Find where the given text appears and provide that cell's center as [x, y] coordinate. 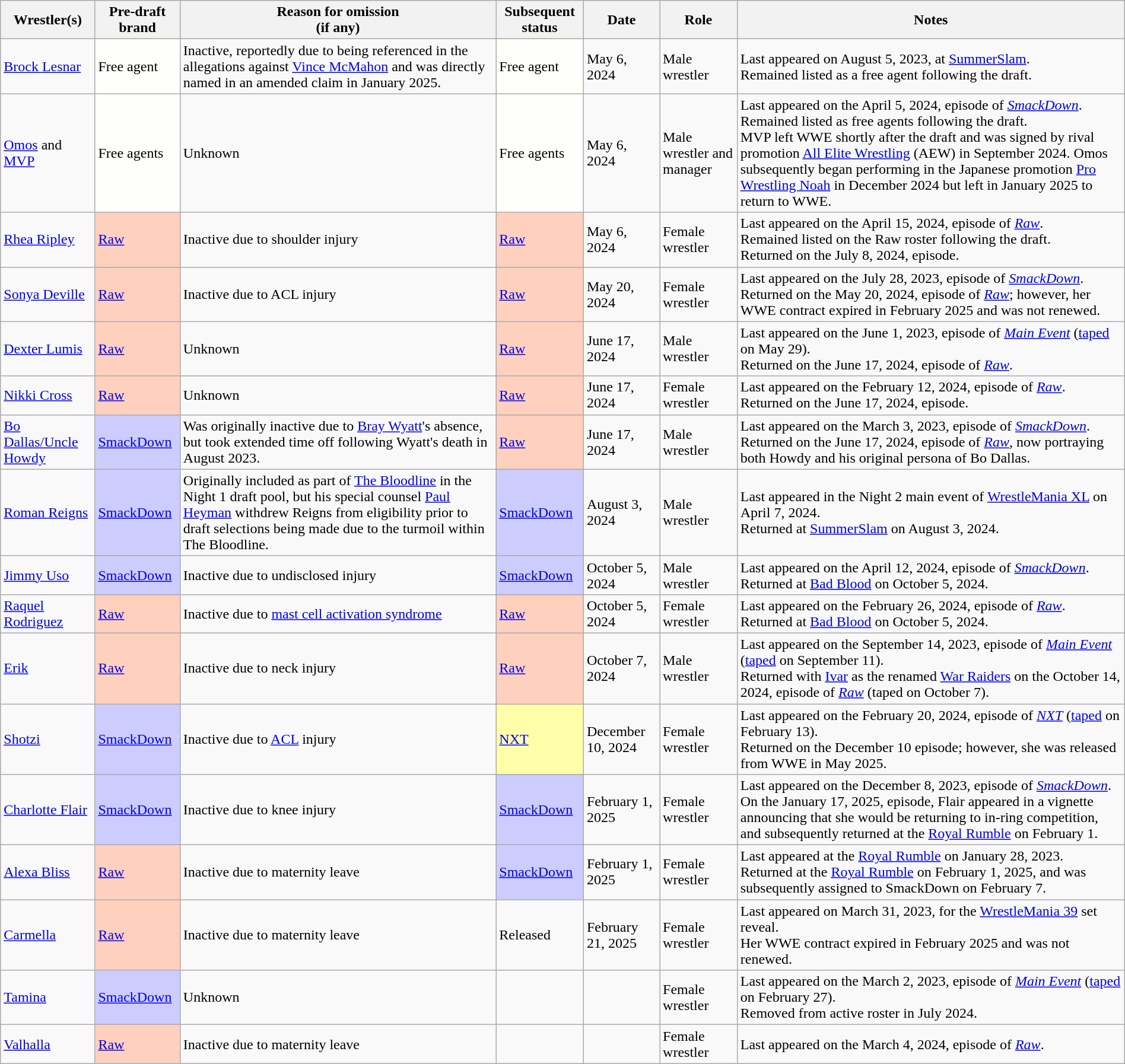
Valhalla [47, 1044]
Last appeared on the February 26, 2024, episode of Raw.Returned at Bad Blood on October 5, 2024. [930, 613]
May 20, 2024 [621, 294]
Role [699, 20]
Bo Dallas/Uncle Howdy [47, 442]
Charlotte Flair [47, 810]
Last appeared on August 5, 2023, at SummerSlam.Remained listed as a free agent following the draft. [930, 66]
Tamina [47, 998]
Notes [930, 20]
Rhea Ripley [47, 240]
December 10, 2024 [621, 739]
Omos and MVP [47, 153]
Roman Reigns [47, 512]
Inactive, reportedly due to being referenced in the allegations against Vince McMahon and was directly named in an amended claim in January 2025. [338, 66]
Inactive due to mast cell activation syndrome [338, 613]
Nikki Cross [47, 395]
Last appeared on the February 12, 2024, episode of Raw.Returned on the June 17, 2024, episode. [930, 395]
Wrestler(s) [47, 20]
NXT [540, 739]
Jimmy Uso [47, 575]
Sonya Deville [47, 294]
Pre-draft brand [138, 20]
Reason for omission(if any) [338, 20]
Last appeared on March 31, 2023, for the WrestleMania 39 set reveal.Her WWE contract expired in February 2025 and was not renewed. [930, 935]
Inactive due to knee injury [338, 810]
Carmella [47, 935]
Last appeared on the March 4, 2024, episode of Raw. [930, 1044]
Last appeared on the March 2, 2023, episode of Main Event (taped on February 27).Removed from active roster in July 2024. [930, 998]
Released [540, 935]
Last appeared on the June 1, 2023, episode of Main Event (taped on May 29).Returned on the June 17, 2024, episode of Raw. [930, 349]
Erik [47, 668]
Raquel Rodriguez [47, 613]
August 3, 2024 [621, 512]
Subsequent status [540, 20]
Shotzi [47, 739]
February 21, 2025 [621, 935]
Alexa Bliss [47, 872]
Male wrestler and manager [699, 153]
Inactive due to undisclosed injury [338, 575]
Brock Lesnar [47, 66]
Inactive due to neck injury [338, 668]
October 7, 2024 [621, 668]
Last appeared in the Night 2 main event of WrestleMania XL on April 7, 2024.Returned at SummerSlam on August 3, 2024. [930, 512]
Last appeared on the April 15, 2024, episode of Raw.Remained listed on the Raw roster following the draft. Returned on the July 8, 2024, episode. [930, 240]
Date [621, 20]
Last appeared on the April 12, 2024, episode of SmackDown.Returned at Bad Blood on October 5, 2024. [930, 575]
Inactive due to shoulder injury [338, 240]
Was originally inactive due to Bray Wyatt's absence, but took extended time off following Wyatt's death in August 2023. [338, 442]
Dexter Lumis [47, 349]
